Provide the (x, y) coordinate of the cell's center where the given text is located.  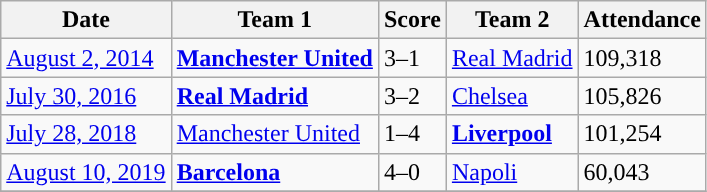
Chelsea (512, 96)
101,254 (642, 134)
Team 1 (274, 20)
1–4 (412, 134)
Napoli (512, 172)
60,043 (642, 172)
August 2, 2014 (86, 58)
July 30, 2016 (86, 96)
3–2 (412, 96)
4–0 (412, 172)
Attendance (642, 20)
Team 2 (512, 20)
Liverpool (512, 134)
August 10, 2019 (86, 172)
Score (412, 20)
July 28, 2018 (86, 134)
3–1 (412, 58)
Date (86, 20)
109,318 (642, 58)
Barcelona (274, 172)
105,826 (642, 96)
